Provide the [X, Y] coordinate of the cell's center where the given text is located.  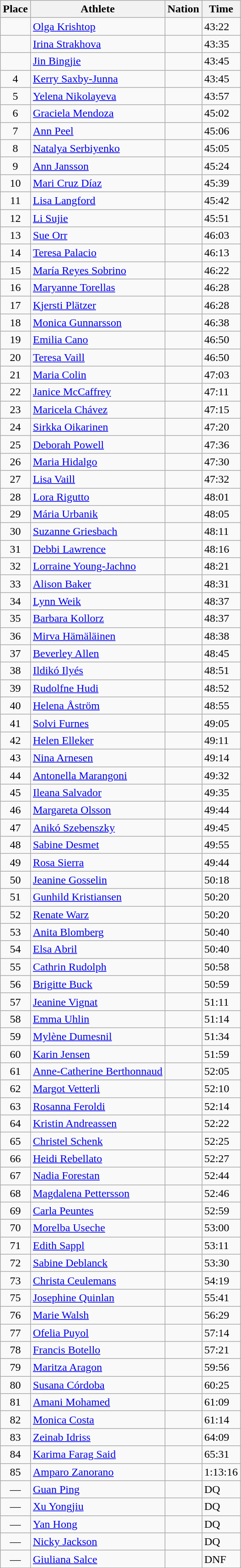
49:32 [221, 776]
56:29 [221, 1315]
45:51 [221, 218]
45:05 [221, 148]
Irina Strakhova [97, 44]
Helen Elleker [97, 740]
34 [16, 601]
47:36 [221, 444]
53:11 [221, 1245]
66 [16, 1158]
Edith Sappl [97, 1245]
54:19 [221, 1280]
49 [16, 862]
Janice McCaffrey [97, 392]
Ofelia Puyol [97, 1333]
37 [16, 653]
Josephine Quinlan [97, 1298]
Teresa Palacio [97, 253]
59:56 [221, 1368]
Yelena Nikolayeva [97, 96]
Ildikó Ilyés [97, 671]
52:59 [221, 1211]
Sue Orr [97, 236]
Amparo Zanorano [97, 1472]
Helena Åström [97, 706]
83 [16, 1437]
Nadia Forestan [97, 1176]
Lynn Weik [97, 601]
51:14 [221, 1019]
21 [16, 375]
Lisa Langford [97, 200]
31 [16, 549]
47:30 [221, 462]
9 [16, 166]
55:41 [221, 1298]
11 [16, 200]
6 [16, 113]
7 [16, 131]
Mária Urbanik [97, 514]
48:45 [221, 653]
Anikó Szebenszky [97, 828]
28 [16, 496]
49:11 [221, 740]
Time [221, 9]
Ann Jansson [97, 166]
51 [16, 897]
Antonella Marangoni [97, 776]
Lisa Vaill [97, 479]
Renate Warz [97, 915]
57 [16, 1002]
52:22 [221, 1124]
17 [16, 305]
22 [16, 392]
51:59 [221, 1054]
Alison Baker [97, 584]
52:44 [221, 1176]
50:18 [221, 880]
18 [16, 323]
43:57 [221, 96]
Mylène Dumesnil [97, 1036]
46:13 [221, 253]
Heidi Rebellato [97, 1158]
María Reyes Sobrino [97, 270]
49:45 [221, 828]
53:00 [221, 1228]
48:05 [221, 514]
1:13:16 [221, 1472]
48:01 [221, 496]
54 [16, 949]
Deborah Powell [97, 444]
Jin Bingjie [97, 61]
Suzanne Griesbach [97, 532]
Lora Rigutto [97, 496]
50:59 [221, 984]
Cathrin Rudolph [97, 967]
Carla Peuntes [97, 1211]
Li Sujie [97, 218]
45:42 [221, 200]
Sabine Desmet [97, 845]
Kerry Saxby-Junna [97, 79]
Beverley Allen [97, 653]
47:11 [221, 392]
65:31 [221, 1455]
Gunhild Kristiansen [97, 897]
60:25 [221, 1385]
48:21 [221, 566]
46:03 [221, 236]
46 [16, 810]
47 [16, 828]
Nicky Jackson [97, 1541]
Lorraine Young-Jachno [97, 566]
23 [16, 410]
Christel Schenk [97, 1141]
64 [16, 1124]
Guan Ping [97, 1489]
36 [16, 636]
62 [16, 1089]
45:24 [221, 166]
16 [16, 288]
80 [16, 1385]
57:21 [221, 1350]
Athlete [97, 9]
Sabine Deblanck [97, 1263]
Rosa Sierra [97, 862]
61:09 [221, 1402]
53:30 [221, 1263]
71 [16, 1245]
51:11 [221, 1002]
Nation [183, 9]
82 [16, 1420]
26 [16, 462]
Ileana Salvador [97, 793]
Place [16, 9]
5 [16, 96]
77 [16, 1333]
53 [16, 932]
Maria Hidalgo [97, 462]
Emilia Cano [97, 340]
81 [16, 1402]
47:15 [221, 410]
Jeanine Gosselin [97, 880]
Elsa Abril [97, 949]
Teresa Vaill [97, 357]
Karin Jensen [97, 1054]
Jeanine Vignat [97, 1002]
49:55 [221, 845]
49:14 [221, 758]
15 [16, 270]
65 [16, 1141]
84 [16, 1455]
Natalya Serbiyenko [97, 148]
20 [16, 357]
57:14 [221, 1333]
Mari Cruz Díaz [97, 183]
48:31 [221, 584]
Maritza Aragon [97, 1368]
69 [16, 1211]
33 [16, 584]
61:14 [221, 1420]
46:38 [221, 323]
59 [16, 1036]
Maryanne Torellas [97, 288]
48:52 [221, 688]
38 [16, 671]
50:58 [221, 967]
8 [16, 148]
24 [16, 427]
52:10 [221, 1089]
Kristin Andreassen [97, 1124]
12 [16, 218]
52 [16, 915]
Brigitte Buck [97, 984]
41 [16, 723]
Olga Krishtop [97, 27]
49:05 [221, 723]
Christa Ceulemans [97, 1280]
Kjersti Plätzer [97, 305]
Ann Peel [97, 131]
Amani Mohamed [97, 1402]
64:09 [221, 1437]
19 [16, 340]
Monica Costa [97, 1420]
49:35 [221, 793]
13 [16, 236]
47:20 [221, 427]
Francis Botello [97, 1350]
78 [16, 1350]
48:51 [221, 671]
Margareta Olsson [97, 810]
79 [16, 1368]
50 [16, 880]
25 [16, 444]
46:22 [221, 270]
29 [16, 514]
Marie Walsh [97, 1315]
Susana Córdoba [97, 1385]
Xu Yongjiu [97, 1507]
45:39 [221, 183]
52:05 [221, 1072]
32 [16, 566]
40 [16, 706]
39 [16, 688]
DNF [221, 1559]
10 [16, 183]
Zeinab Idriss [97, 1437]
45:02 [221, 113]
85 [16, 1472]
Magdalena Pettersson [97, 1193]
45 [16, 793]
72 [16, 1263]
Karima Farag Said [97, 1455]
42 [16, 740]
4 [16, 79]
52:25 [221, 1141]
43:22 [221, 27]
44 [16, 776]
Margot Vetterli [97, 1089]
Morelba Useche [97, 1228]
61 [16, 1072]
45:06 [221, 131]
48:38 [221, 636]
70 [16, 1228]
Mirva Hämäläinen [97, 636]
Yan Hong [97, 1524]
Rudolfne Hudi [97, 688]
Barbara Kollorz [97, 619]
48:16 [221, 549]
48:55 [221, 706]
Emma Uhlin [97, 1019]
14 [16, 253]
67 [16, 1176]
52:14 [221, 1106]
Sirkka Oikarinen [97, 427]
Monica Gunnarsson [97, 323]
Maria Colin [97, 375]
Maricela Chávez [97, 410]
Graciela Mendoza [97, 113]
63 [16, 1106]
35 [16, 619]
75 [16, 1298]
52:46 [221, 1193]
47:32 [221, 479]
48:11 [221, 532]
27 [16, 479]
48 [16, 845]
Debbi Lawrence [97, 549]
76 [16, 1315]
58 [16, 1019]
30 [16, 532]
43 [16, 758]
73 [16, 1280]
43:35 [221, 44]
Anita Blomberg [97, 932]
Anne-Catherine Berthonnaud [97, 1072]
47:03 [221, 375]
52:27 [221, 1158]
60 [16, 1054]
Giuliana Salce [97, 1559]
68 [16, 1193]
55 [16, 967]
56 [16, 984]
Rosanna Feroldi [97, 1106]
Solvi Furnes [97, 723]
51:34 [221, 1036]
Nina Arnesen [97, 758]
